From the cell containing the given text, extract its center point as (X, Y) coordinate. 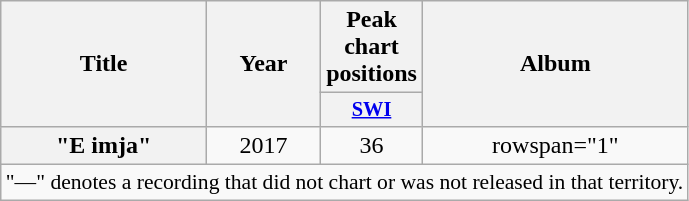
"E imja" (104, 145)
Album (555, 64)
Peak chart positions (372, 47)
Title (104, 64)
SWI (372, 110)
36 (372, 145)
Year (263, 64)
rowspan="1" (555, 145)
2017 (263, 145)
"—" denotes a recording that did not chart or was not released in that territory. (345, 183)
